Find where the given text appears and provide that cell's center as [X, Y] coordinate. 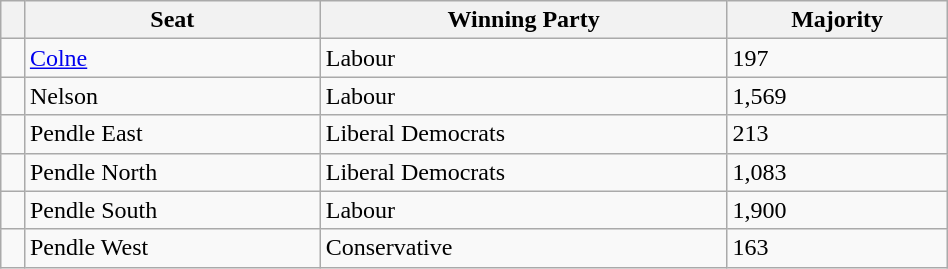
1,900 [837, 210]
1,083 [837, 172]
163 [837, 248]
Pendle North [172, 172]
1,569 [837, 96]
Seat [172, 20]
Pendle East [172, 134]
Winning Party [524, 20]
213 [837, 134]
Conservative [524, 248]
Colne [172, 58]
197 [837, 58]
Nelson [172, 96]
Pendle West [172, 248]
Pendle South [172, 210]
Majority [837, 20]
